Search for the cell housing the specified text and yield its [X, Y] center coordinate. 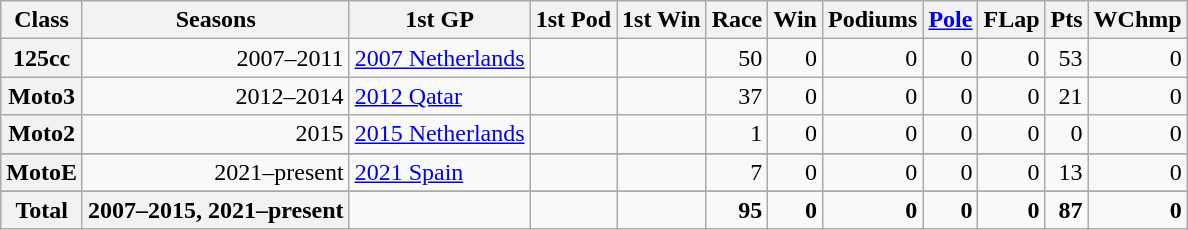
50 [737, 58]
Win [796, 20]
Moto2 [42, 134]
Moto3 [42, 96]
2007–2015, 2021–present [216, 210]
2015 [216, 134]
1 [737, 134]
125cc [42, 58]
Race [737, 20]
FLap [1012, 20]
Pole [950, 20]
Pts [1066, 20]
2012 Qatar [440, 96]
2021–present [216, 172]
2015 Netherlands [440, 134]
2007 Netherlands [440, 58]
21 [1066, 96]
2021 Spain [440, 172]
MotoE [42, 172]
13 [1066, 172]
2007–2011 [216, 58]
87 [1066, 210]
1st Pod [573, 20]
WChmp [1138, 20]
37 [737, 96]
1st GP [440, 20]
Podiums [872, 20]
2012–2014 [216, 96]
95 [737, 210]
Seasons [216, 20]
53 [1066, 58]
1st Win [662, 20]
Class [42, 20]
Total [42, 210]
7 [737, 172]
